Capture the cell that displays the provided text and extract its [X, Y] central coordinate. 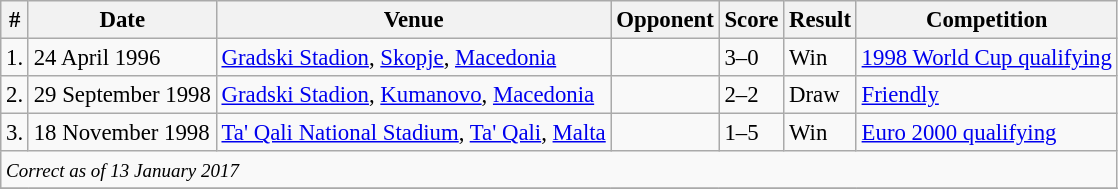
1998 World Cup qualifying [986, 58]
1. [15, 58]
# [15, 20]
Correct as of 13 January 2017 [559, 170]
29 September 1998 [122, 95]
Venue [414, 20]
Euro 2000 qualifying [986, 133]
3–0 [752, 58]
Ta' Qali National Stadium, Ta' Qali, Malta [414, 133]
Date [122, 20]
Result [820, 20]
1–5 [752, 133]
Friendly [986, 95]
Gradski Stadion, Skopje, Macedonia [414, 58]
Score [752, 20]
Competition [986, 20]
2. [15, 95]
3. [15, 133]
Opponent [665, 20]
18 November 1998 [122, 133]
2–2 [752, 95]
Draw [820, 95]
Gradski Stadion, Kumanovo, Macedonia [414, 95]
24 April 1996 [122, 58]
